For the text-containing cell, return its midpoint in [X, Y] coordinate format. 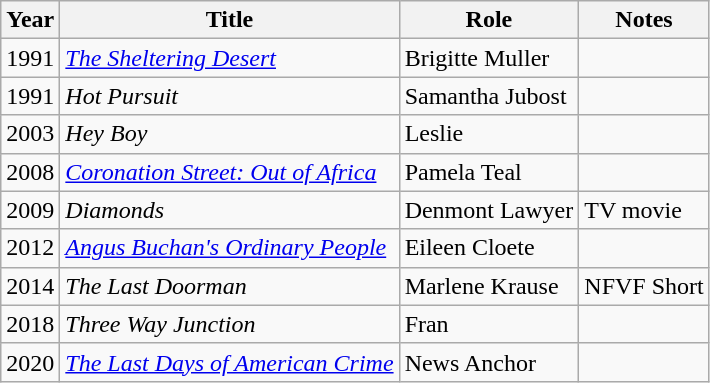
News Anchor [489, 362]
Samantha Jubost [489, 96]
Pamela Teal [489, 172]
Hey Boy [230, 134]
2008 [30, 172]
2018 [30, 324]
2009 [30, 210]
Year [30, 20]
2014 [30, 286]
Coronation Street: Out of Africa [230, 172]
2012 [30, 248]
Angus Buchan's Ordinary People [230, 248]
NFVF Short [644, 286]
Fran [489, 324]
Role [489, 20]
Diamonds [230, 210]
Eileen Cloete [489, 248]
Marlene Krause [489, 286]
The Last Doorman [230, 286]
2003 [30, 134]
Notes [644, 20]
Brigitte Muller [489, 58]
Title [230, 20]
Leslie [489, 134]
The Last Days of American Crime [230, 362]
2020 [30, 362]
TV movie [644, 210]
The Sheltering Desert [230, 58]
Three Way Junction [230, 324]
Denmont Lawyer [489, 210]
Hot Pursuit [230, 96]
